Capture the cell that displays the provided text and extract its [x, y] central coordinate. 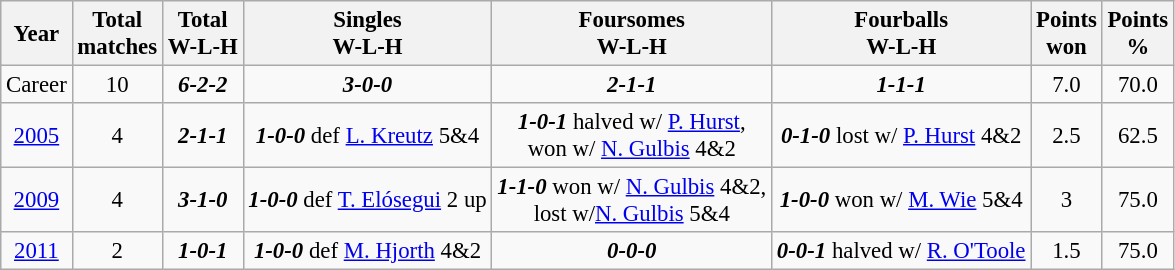
2005 [36, 136]
SinglesW-L-H [368, 34]
70.0 [1138, 85]
1-0-0 def L. Kreutz 5&4 [368, 136]
1-0-1 halved w/ P. Hurst,won w/ N. Gulbis 4&2 [632, 136]
FoursomesW-L-H [632, 34]
FourballsW-L-H [902, 34]
1-0-0 def T. Elósegui 2 up [368, 200]
Points% [1138, 34]
2 [117, 251]
Pointswon [1066, 34]
3-0-0 [368, 85]
2009 [36, 200]
6-2-2 [202, 85]
2011 [36, 251]
1-0-1 [202, 251]
10 [117, 85]
0-0-0 [632, 251]
1-0-0 def M. Hjorth 4&2 [368, 251]
TotalW-L-H [202, 34]
0-0-1 halved w/ R. O'Toole [902, 251]
3 [1066, 200]
1-1-0 won w/ N. Gulbis 4&2,lost w/N. Gulbis 5&4 [632, 200]
7.0 [1066, 85]
Totalmatches [117, 34]
3-1-0 [202, 200]
2.5 [1066, 136]
1.5 [1066, 251]
1-1-1 [902, 85]
0-1-0 lost w/ P. Hurst 4&2 [902, 136]
Year [36, 34]
1-0-0 won w/ M. Wie 5&4 [902, 200]
Career [36, 85]
62.5 [1138, 136]
